For the text-containing cell, return its midpoint in [x, y] coordinate format. 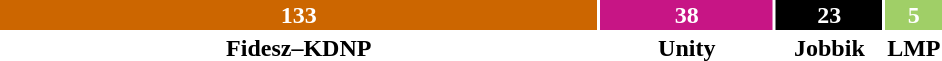
23 [830, 15]
38 [686, 15]
133 [298, 15]
5 [914, 15]
